From the cell containing the given text, extract its center point as [x, y] coordinate. 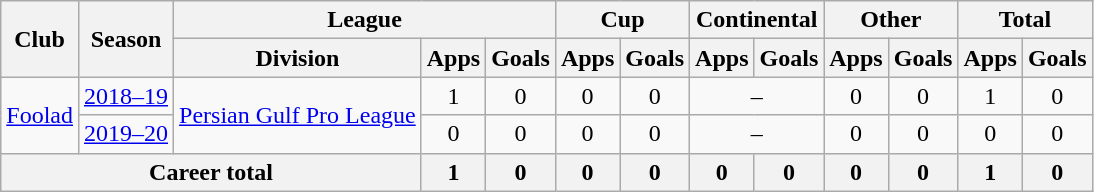
2019–20 [126, 134]
League [365, 20]
Continental [757, 20]
Division [298, 58]
Persian Gulf Pro League [298, 115]
Cup [622, 20]
Other [891, 20]
Season [126, 39]
Total [1025, 20]
2018–19 [126, 96]
Foolad [40, 115]
Club [40, 39]
Career total [211, 172]
